Pinpoint the cell where the given text exists, returning its [X, Y] midpoint coordinate. 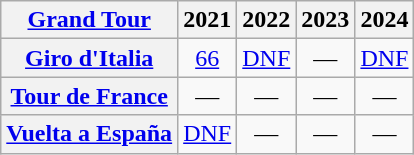
Grand Tour [90, 20]
Vuelta a España [90, 134]
2024 [384, 20]
Giro d'Italia [90, 58]
Tour de France [90, 96]
2021 [208, 20]
2022 [266, 20]
2023 [326, 20]
66 [208, 58]
